Search for the cell housing the specified text and yield its [x, y] center coordinate. 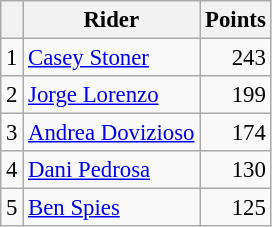
Points [236, 20]
Dani Pedrosa [112, 170]
Casey Stoner [112, 58]
Rider [112, 20]
1 [12, 58]
130 [236, 170]
3 [12, 133]
125 [236, 208]
Ben Spies [112, 208]
174 [236, 133]
5 [12, 208]
Jorge Lorenzo [112, 95]
Andrea Dovizioso [112, 133]
4 [12, 170]
199 [236, 95]
2 [12, 95]
243 [236, 58]
